Locate the cell with the specified text and output its [x, y] center coordinate. 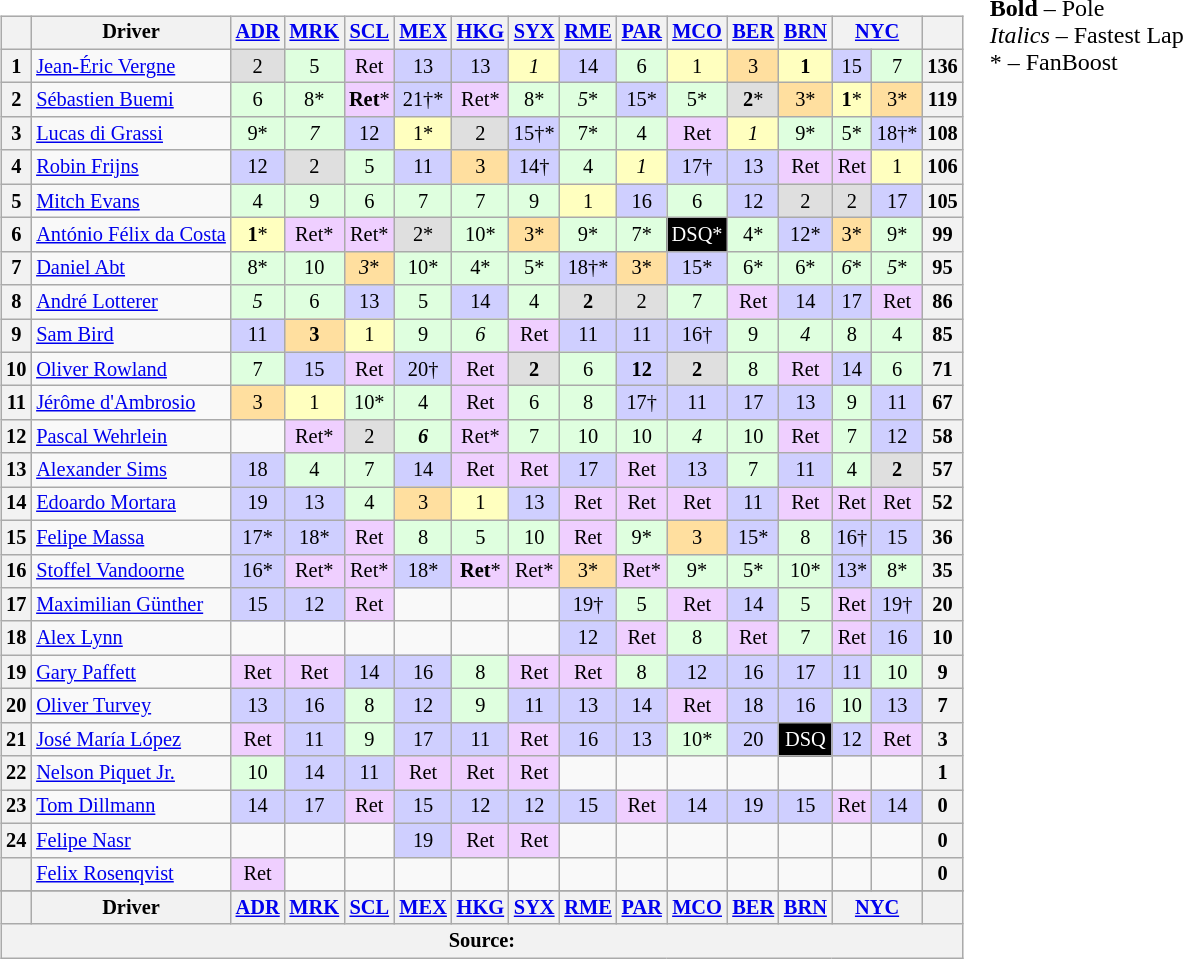
105 [942, 201]
23 [16, 807]
Jérôme d'Ambrosio [130, 403]
Alexander Sims [130, 470]
Felipe Nasr [130, 840]
Oliver Rowland [130, 369]
13* [852, 571]
22 [16, 773]
Tom Dillmann [130, 807]
108 [942, 134]
35 [942, 571]
António Félix da Costa [130, 235]
71 [942, 369]
99 [942, 235]
57 [942, 470]
Stoffel Vandoorne [130, 571]
16* [258, 571]
Nelson Piquet Jr. [130, 773]
14† [534, 167]
Lucas di Grassi [130, 134]
21 [16, 739]
André Lotterer [130, 302]
Sam Bird [130, 336]
Daniel Abt [130, 268]
24 [16, 840]
Maximilian Günther [130, 605]
Gary Paffett [130, 672]
DSQ [806, 739]
Pascal Wehrlein [130, 437]
Alex Lynn [130, 638]
Mitch Evans [130, 201]
Jean-Éric Vergne [130, 66]
106 [942, 167]
Sébastien Buemi [130, 100]
17* [258, 537]
Robin Frijns [130, 167]
58 [942, 437]
95 [942, 268]
Source: [482, 941]
21†* [422, 100]
52 [942, 504]
85 [942, 336]
12* [806, 235]
José María López [130, 739]
Oliver Turvey [130, 706]
15†* [534, 134]
36 [942, 537]
86 [942, 302]
DSQ* [698, 235]
Edoardo Mortara [130, 504]
119 [942, 100]
Felipe Massa [130, 537]
136 [942, 66]
20† [422, 369]
67 [942, 403]
Felix Rosenqvist [130, 874]
